Find where the given text appears and provide that cell's center as [x, y] coordinate. 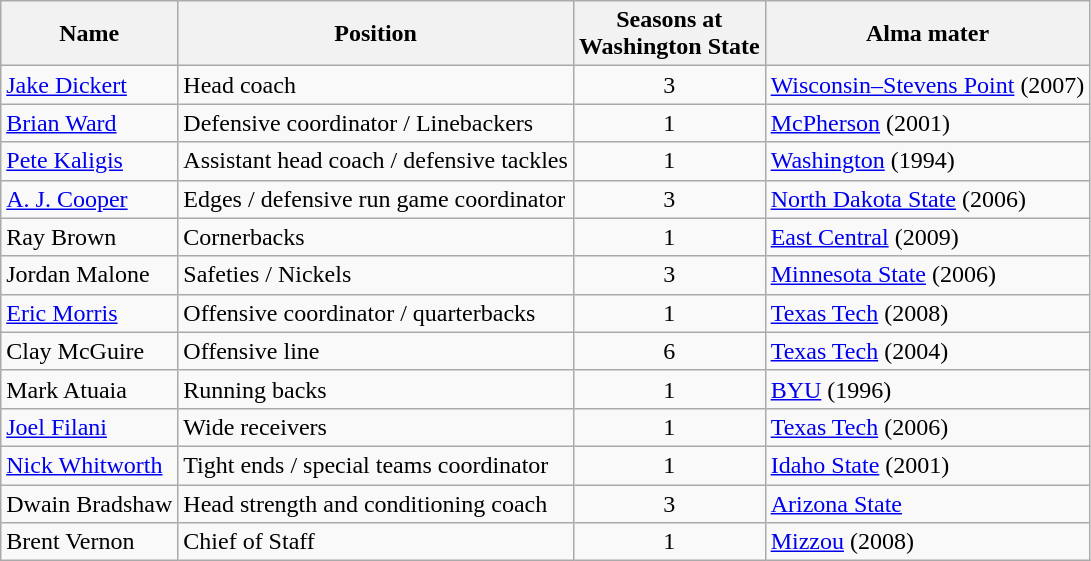
Pete Kaligis [90, 161]
Running backs [376, 389]
Texas Tech (2008) [928, 313]
Eric Morris [90, 313]
BYU (1996) [928, 389]
Washington (1994) [928, 161]
Seasons at Washington State [669, 34]
Head coach [376, 85]
Jordan Malone [90, 275]
Offensive line [376, 351]
Name [90, 34]
Cornerbacks [376, 237]
Dwain Bradshaw [90, 503]
Mark Atuaia [90, 389]
Alma mater [928, 34]
Texas Tech (2006) [928, 427]
Jake Dickert [90, 85]
Texas Tech (2004) [928, 351]
A. J. Cooper [90, 199]
Assistant head coach / defensive tackles [376, 161]
Tight ends / special teams coordinator [376, 465]
East Central (2009) [928, 237]
Brian Ward [90, 123]
Joel Filani [90, 427]
Minnesota State (2006) [928, 275]
McPherson (2001) [928, 123]
North Dakota State (2006) [928, 199]
Mizzou (2008) [928, 542]
Defensive coordinator / Linebackers [376, 123]
6 [669, 351]
Head strength and conditioning coach [376, 503]
Wisconsin–Stevens Point (2007) [928, 85]
Edges / defensive run game coordinator [376, 199]
Ray Brown [90, 237]
Arizona State [928, 503]
Nick Whitworth [90, 465]
Offensive coordinator / quarterbacks [376, 313]
Safeties / Nickels [376, 275]
Wide receivers [376, 427]
Idaho State (2001) [928, 465]
Position [376, 34]
Brent Vernon [90, 542]
Clay McGuire [90, 351]
Chief of Staff [376, 542]
